For the text-containing cell, return its midpoint in (x, y) coordinate format. 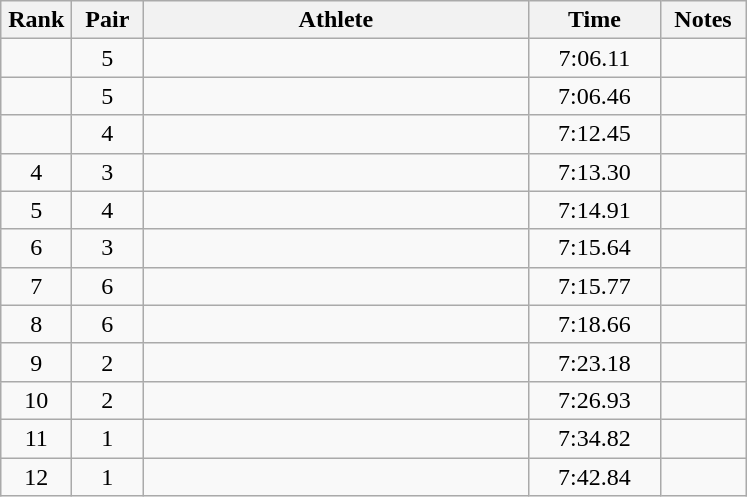
11 (36, 438)
7:13.30 (594, 172)
7:15.77 (594, 286)
7:14.91 (594, 210)
7:12.45 (594, 134)
Pair (108, 20)
8 (36, 324)
7:06.11 (594, 58)
7 (36, 286)
12 (36, 477)
7:18.66 (594, 324)
7:06.46 (594, 96)
7:23.18 (594, 362)
10 (36, 400)
7:34.82 (594, 438)
Notes (703, 20)
9 (36, 362)
Athlete (336, 20)
7:26.93 (594, 400)
Rank (36, 20)
Time (594, 20)
7:15.64 (594, 248)
7:42.84 (594, 477)
